Return the (x, y) coordinate for the center point of the cell that contains the specified text.  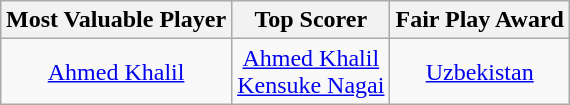
Most Valuable Player (116, 20)
Top Scorer (311, 20)
Ahmed Khalil Kensuke Nagai (311, 72)
Ahmed Khalil (116, 72)
Uzbekistan (480, 72)
Fair Play Award (480, 20)
